Provide the (x, y) coordinate of the cell's center where the given text is located.  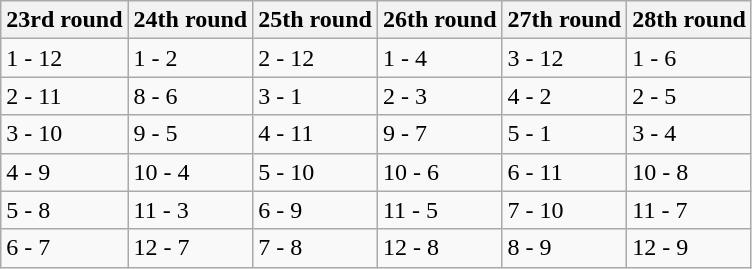
1 - 6 (690, 58)
1 - 12 (64, 58)
9 - 5 (190, 134)
26th round (440, 20)
23rd round (64, 20)
12 - 9 (690, 248)
4 - 2 (564, 96)
10 - 6 (440, 172)
1 - 2 (190, 58)
11 - 3 (190, 210)
25th round (316, 20)
4 - 9 (64, 172)
6 - 11 (564, 172)
11 - 5 (440, 210)
2 - 3 (440, 96)
5 - 8 (64, 210)
10 - 4 (190, 172)
7 - 10 (564, 210)
3 - 4 (690, 134)
5 - 1 (564, 134)
10 - 8 (690, 172)
1 - 4 (440, 58)
2 - 5 (690, 96)
3 - 1 (316, 96)
4 - 11 (316, 134)
7 - 8 (316, 248)
6 - 7 (64, 248)
11 - 7 (690, 210)
8 - 6 (190, 96)
8 - 9 (564, 248)
3 - 12 (564, 58)
2 - 11 (64, 96)
3 - 10 (64, 134)
6 - 9 (316, 210)
27th round (564, 20)
9 - 7 (440, 134)
24th round (190, 20)
2 - 12 (316, 58)
5 - 10 (316, 172)
12 - 8 (440, 248)
28th round (690, 20)
12 - 7 (190, 248)
